Provide the [x, y] coordinate of the cell's center where the given text is located.  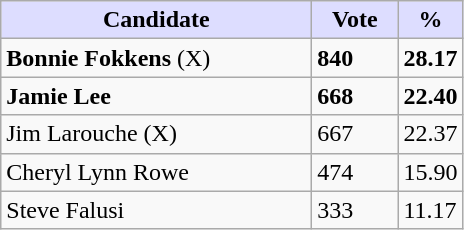
Candidate [156, 20]
Steve Falusi [156, 210]
Bonnie Fokkens (X) [156, 58]
22.40 [430, 96]
667 [355, 134]
15.90 [430, 172]
Cheryl Lynn Rowe [156, 172]
474 [355, 172]
Vote [355, 20]
22.37 [430, 134]
668 [355, 96]
840 [355, 58]
Jim Larouche (X) [156, 134]
% [430, 20]
333 [355, 210]
28.17 [430, 58]
11.17 [430, 210]
Jamie Lee [156, 96]
